Locate the cell with the specified text and output its (X, Y) center coordinate. 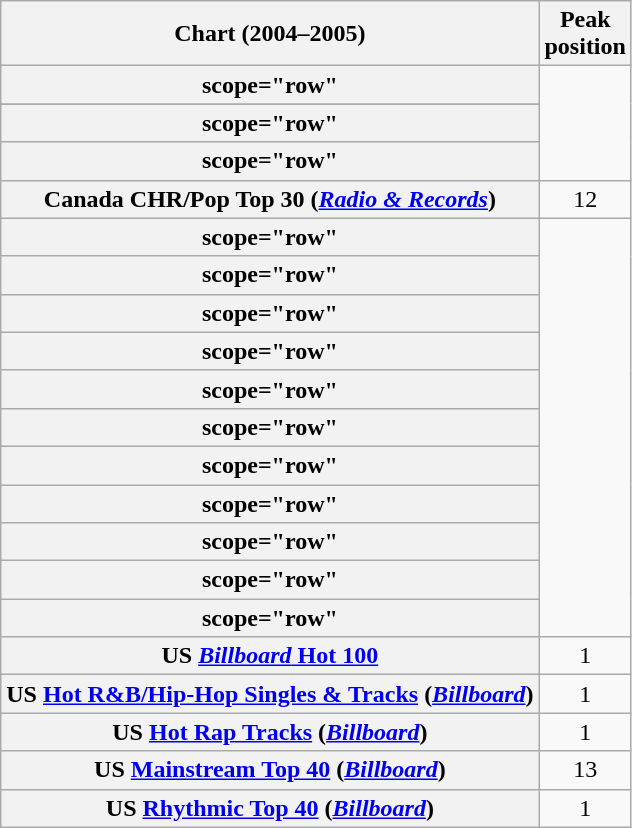
US Hot Rap Tracks (Billboard) (270, 732)
12 (585, 199)
Canada CHR/Pop Top 30 (Radio & Records) (270, 199)
13 (585, 770)
US Billboard Hot 100 (270, 656)
US Mainstream Top 40 (Billboard) (270, 770)
Peakposition (585, 34)
US Rhythmic Top 40 (Billboard) (270, 808)
US Hot R&B/Hip-Hop Singles & Tracks (Billboard) (270, 694)
Chart (2004–2005) (270, 34)
